Identify which cell holds the provided text, then report its [X, Y] central coordinate. 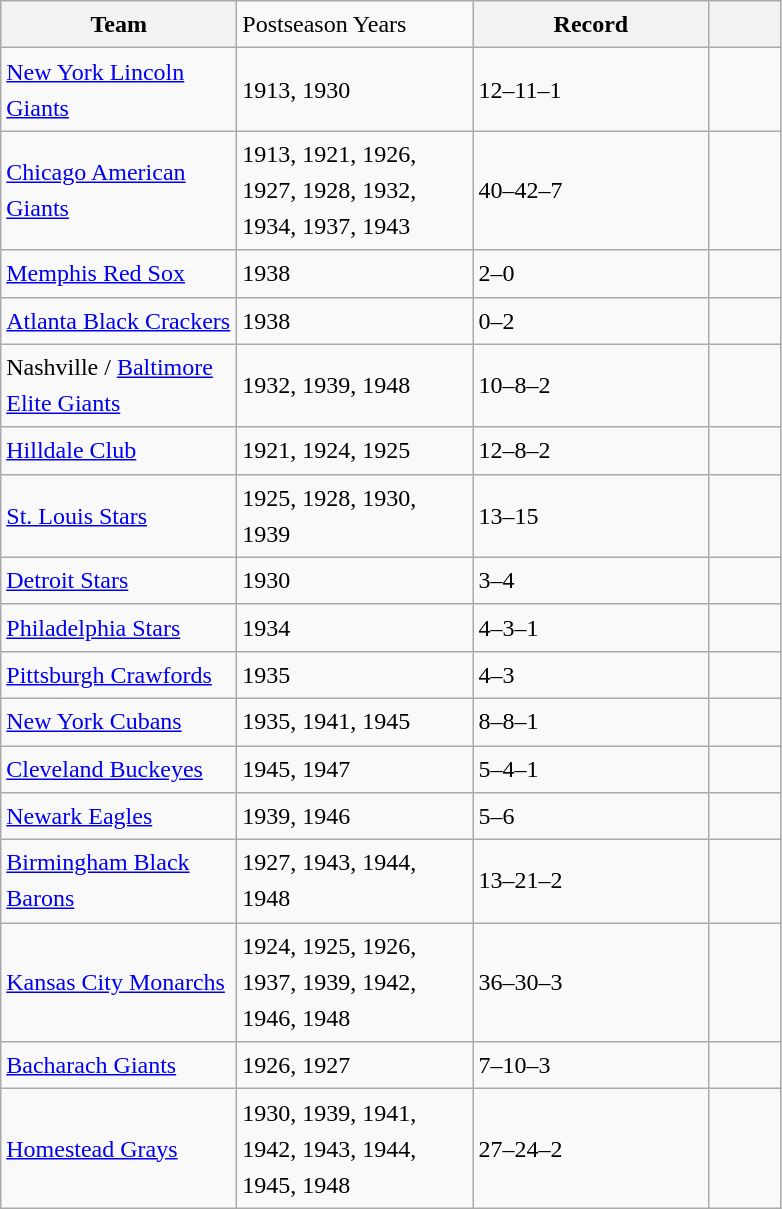
1927, 1943, 1944, 1948 [355, 882]
Pittsburgh Crawfords [119, 674]
1921, 1924, 1925 [355, 450]
4–3 [591, 674]
Nashville / Baltimore Elite Giants [119, 386]
Philadelphia Stars [119, 628]
1925, 1928, 1930, 1939 [355, 516]
Birmingham Black Barons [119, 882]
New York Lincoln Giants [119, 90]
Team [119, 24]
1926, 1927 [355, 1066]
Newark Eagles [119, 816]
40–42–7 [591, 190]
1945, 1947 [355, 770]
Homestead Grays [119, 1148]
12–8–2 [591, 450]
Atlanta Black Crackers [119, 320]
Hilldale Club [119, 450]
7–10–3 [591, 1066]
1930, 1939, 1941, 1942, 1943, 1944, 1945, 1948 [355, 1148]
0–2 [591, 320]
Cleveland Buckeyes [119, 770]
4–3–1 [591, 628]
27–24–2 [591, 1148]
1913, 1921, 1926, 1927, 1928, 1932, 1934, 1937, 1943 [355, 190]
1924, 1925, 1926, 1937, 1939, 1942, 1946, 1948 [355, 982]
5–6 [591, 816]
12–11–1 [591, 90]
Bacharach Giants [119, 1066]
5–4–1 [591, 770]
2–0 [591, 274]
St. Louis Stars [119, 516]
8–8–1 [591, 722]
1930 [355, 580]
13–15 [591, 516]
Postseason Years [355, 24]
3–4 [591, 580]
1913, 1930 [355, 90]
Memphis Red Sox [119, 274]
13–21–2 [591, 882]
1939, 1946 [355, 816]
36–30–3 [591, 982]
10–8–2 [591, 386]
Kansas City Monarchs [119, 982]
1935 [355, 674]
Record [591, 24]
Chicago American Giants [119, 190]
New York Cubans [119, 722]
1935, 1941, 1945 [355, 722]
Detroit Stars [119, 580]
1934 [355, 628]
1932, 1939, 1948 [355, 386]
